Pinpoint the cell where the given text exists, returning its (x, y) midpoint coordinate. 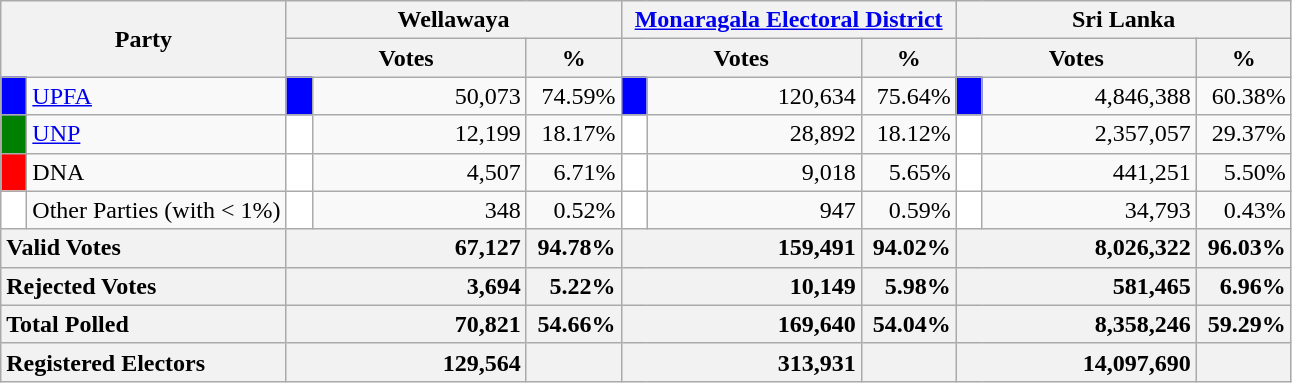
3,694 (406, 286)
0.59% (908, 210)
Monaragala Electoral District (788, 20)
94.02% (908, 248)
8,358,246 (1076, 324)
28,892 (754, 134)
54.66% (574, 324)
441,251 (1089, 172)
6.96% (1244, 286)
29.37% (1244, 134)
70,821 (406, 324)
169,640 (741, 324)
59.29% (1244, 324)
Valid Votes (144, 248)
5.22% (574, 286)
0.52% (574, 210)
6.71% (574, 172)
Registered Electors (144, 362)
313,931 (741, 362)
14,097,690 (1076, 362)
67,127 (406, 248)
Wellawaya (454, 20)
UPFA (156, 96)
Party (144, 39)
75.64% (908, 96)
2,357,057 (1089, 134)
18.12% (908, 134)
581,465 (1076, 286)
94.78% (574, 248)
Rejected Votes (144, 286)
54.04% (908, 324)
UNP (156, 134)
34,793 (1089, 210)
120,634 (754, 96)
DNA (156, 172)
74.59% (574, 96)
96.03% (1244, 248)
0.43% (1244, 210)
Other Parties (with < 1%) (156, 210)
4,846,388 (1089, 96)
9,018 (754, 172)
5.65% (908, 172)
348 (419, 210)
947 (754, 210)
50,073 (419, 96)
8,026,322 (1076, 248)
129,564 (406, 362)
18.17% (574, 134)
60.38% (1244, 96)
10,149 (741, 286)
Total Polled (144, 324)
4,507 (419, 172)
Sri Lanka (1124, 20)
5.98% (908, 286)
159,491 (741, 248)
5.50% (1244, 172)
12,199 (419, 134)
